Extract the (X, Y) coordinate from the center of the cell holding the provided text.  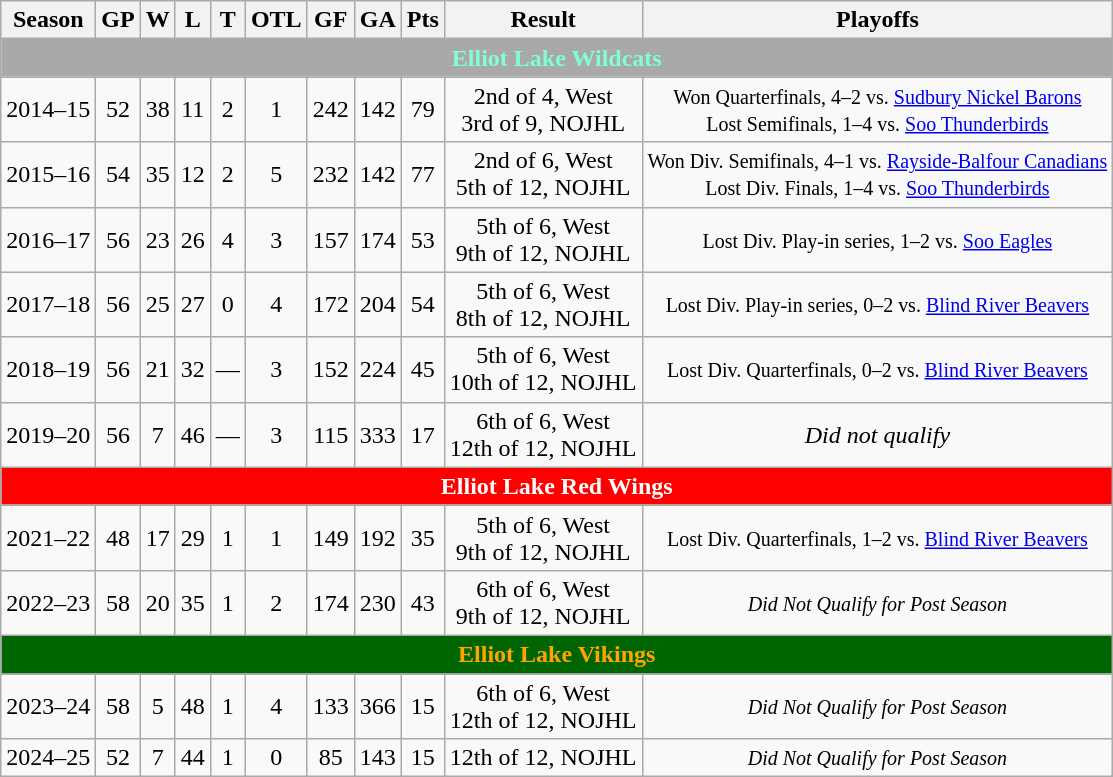
2024–25 (48, 758)
204 (378, 304)
143 (378, 758)
2023–24 (48, 706)
2nd of 4, West3rd of 9, NOJHL (543, 110)
12th of 12, NOJHL (543, 758)
79 (422, 110)
Lost Div. Play-in series, 1–2 vs. Soo Eagles (878, 240)
2022–23 (48, 602)
Lost Div. Quarterfinals, 1–2 vs. Blind River Beavers (878, 538)
45 (422, 370)
149 (330, 538)
2015–16 (48, 174)
27 (192, 304)
Season (48, 20)
2014–15 (48, 110)
25 (158, 304)
Playoffs (878, 20)
Did not qualify (878, 434)
157 (330, 240)
26 (192, 240)
53 (422, 240)
Won Div. Semifinals, 4–1 vs. Rayside-Balfour CanadiansLost Div. Finals, 1–4 vs. Soo Thunderbirds (878, 174)
Lost Div. Quarterfinals, 0–2 vs. Blind River Beavers (878, 370)
224 (378, 370)
2018–19 (48, 370)
152 (330, 370)
12 (192, 174)
44 (192, 758)
Won Quarterfinals, 4–2 vs. Sudbury Nickel BaronsLost Semifinals, 1–4 vs. Soo Thunderbirds (878, 110)
Elliot Lake Red Wings (557, 486)
OTL (276, 20)
133 (330, 706)
6th of 6, West9th of 12, NOJHL (543, 602)
32 (192, 370)
333 (378, 434)
GP (118, 20)
29 (192, 538)
5th of 6, West10th of 12, NOJHL (543, 370)
20 (158, 602)
2nd of 6, West5th of 12, NOJHL (543, 174)
5th of 6, West8th of 12, NOJHL (543, 304)
85 (330, 758)
230 (378, 602)
Lost Div. Play-in series, 0–2 vs. Blind River Beavers (878, 304)
77 (422, 174)
GA (378, 20)
2017–18 (48, 304)
366 (378, 706)
Result (543, 20)
2021–22 (48, 538)
232 (330, 174)
11 (192, 110)
242 (330, 110)
2016–17 (48, 240)
172 (330, 304)
192 (378, 538)
GF (330, 20)
43 (422, 602)
38 (158, 110)
T (228, 20)
W (158, 20)
115 (330, 434)
2019–20 (48, 434)
L (192, 20)
46 (192, 434)
21 (158, 370)
Elliot Lake Wildcats (557, 58)
Pts (422, 20)
Elliot Lake Vikings (557, 654)
23 (158, 240)
